Extract the (x, y) coordinate from the center of the cell holding the provided text.  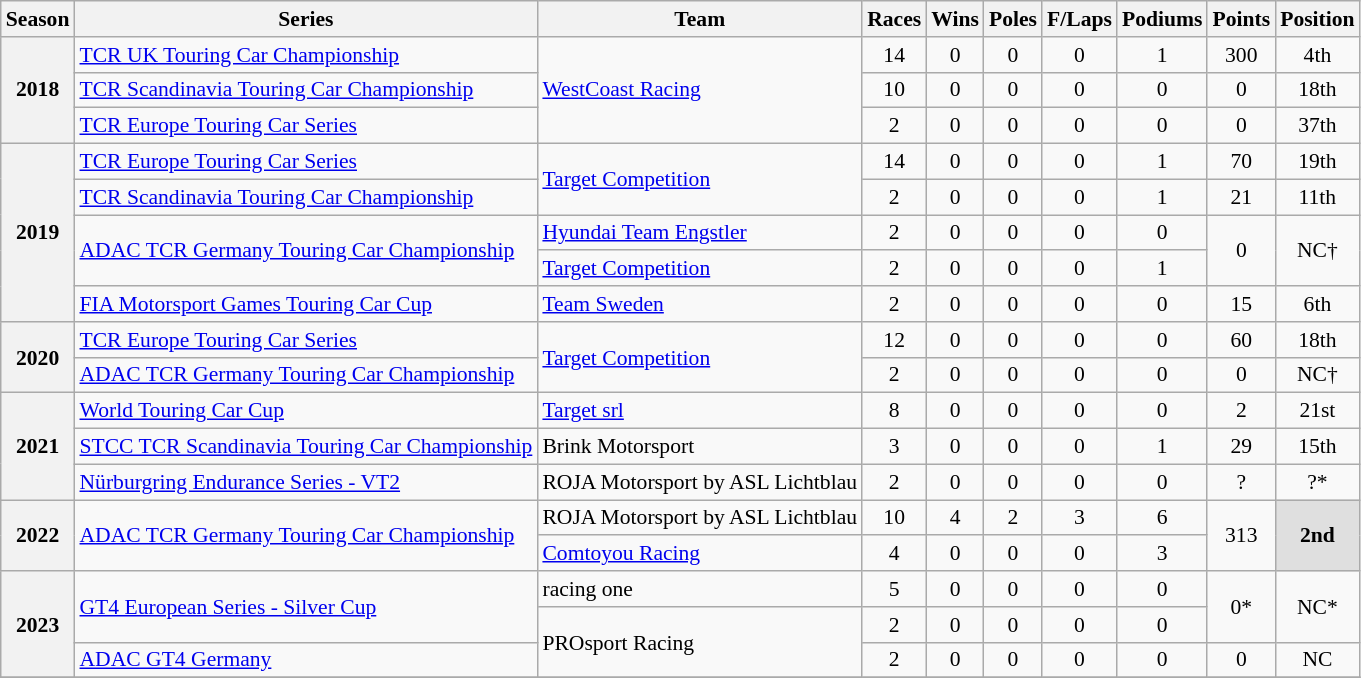
2020 (38, 358)
2nd (1317, 536)
Series (306, 19)
37th (1317, 126)
Season (38, 19)
2021 (38, 446)
NC (1317, 660)
2018 (38, 90)
5 (894, 589)
6th (1317, 304)
21st (1317, 411)
TCR UK Touring Car Championship (306, 55)
4th (1317, 55)
60 (1241, 340)
Races (894, 19)
WestCoast Racing (700, 90)
GT4 European Series - Silver Cup (306, 606)
2019 (38, 233)
Team Sweden (700, 304)
racing one (700, 589)
15th (1317, 447)
ADAC GT4 Germany (306, 660)
Team (700, 19)
2022 (38, 536)
300 (1241, 55)
0* (1241, 606)
PROsport Racing (700, 642)
11th (1317, 197)
? (1241, 482)
29 (1241, 447)
Hyundai Team Engstler (700, 233)
?* (1317, 482)
6 (1162, 518)
STCC TCR Scandinavia Touring Car Championship (306, 447)
313 (1241, 536)
Podiums (1162, 19)
Comtoyou Racing (700, 554)
Position (1317, 19)
F/Laps (1080, 19)
NC* (1317, 606)
8 (894, 411)
21 (1241, 197)
World Touring Car Cup (306, 411)
Target srl (700, 411)
Poles (1013, 19)
Nürburgring Endurance Series - VT2 (306, 482)
2023 (38, 624)
12 (894, 340)
19th (1317, 162)
15 (1241, 304)
Wins (955, 19)
70 (1241, 162)
Points (1241, 19)
FIA Motorsport Games Touring Car Cup (306, 304)
Brink Motorsport (700, 447)
